Search for the cell housing the specified text and yield its [X, Y] center coordinate. 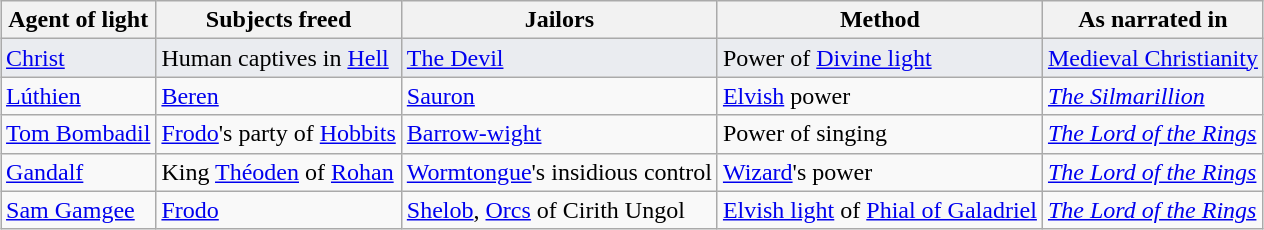
Medieval Christianity [1152, 58]
Christ [78, 58]
The Silmarillion [1152, 96]
Frodo's party of Hobbits [278, 134]
As narrated in [1152, 20]
Wormtongue's insidious control [559, 172]
Sauron [559, 96]
Frodo [278, 210]
Shelob, Orcs of Cirith Ungol [559, 210]
Elvish light of Phial of Galadriel [880, 210]
Method [880, 20]
Lúthien [78, 96]
Beren [278, 96]
Subjects freed [278, 20]
Power of singing [880, 134]
Elvish power [880, 96]
Wizard's power [880, 172]
Tom Bombadil [78, 134]
Gandalf [78, 172]
Barrow-wight [559, 134]
Jailors [559, 20]
Power of Divine light [880, 58]
King Théoden of Rohan [278, 172]
Human captives in Hell [278, 58]
The Devil [559, 58]
Sam Gamgee [78, 210]
Agent of light [78, 20]
